Provide the (X, Y) coordinate of the cell's center where the given text is located.  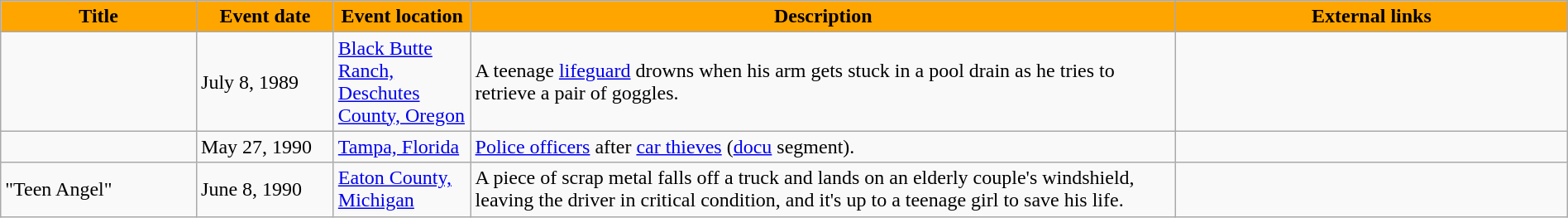
May 27, 1990 (265, 147)
Description (824, 17)
Tampa, Florida (402, 147)
Black Butte Ranch, Deschutes County, Oregon (402, 81)
Police officers after car thieves (docu segment). (824, 147)
Eaton County, Michigan (402, 189)
Event location (402, 17)
External links (1372, 17)
A teenage lifeguard drowns when his arm gets stuck in a pool drain as he tries to retrieve a pair of goggles. (824, 81)
July 8, 1989 (265, 81)
Event date (265, 17)
Title (99, 17)
June 8, 1990 (265, 189)
"Teen Angel" (99, 189)
